Detect which cell encompasses the target text, then output its (x, y) center coordinate. 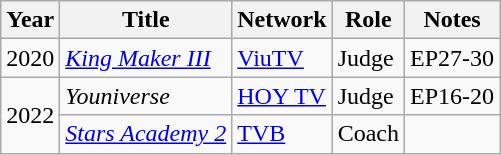
Year (30, 20)
HOY TV (282, 96)
Role (368, 20)
Stars Academy 2 (146, 134)
Title (146, 20)
EP16-20 (452, 96)
Youniverse (146, 96)
King Maker III (146, 58)
EP27-30 (452, 58)
Network (282, 20)
2020 (30, 58)
Notes (452, 20)
2022 (30, 115)
ViuTV (282, 58)
TVB (282, 134)
Coach (368, 134)
